Capture the cell that displays the provided text and extract its (x, y) central coordinate. 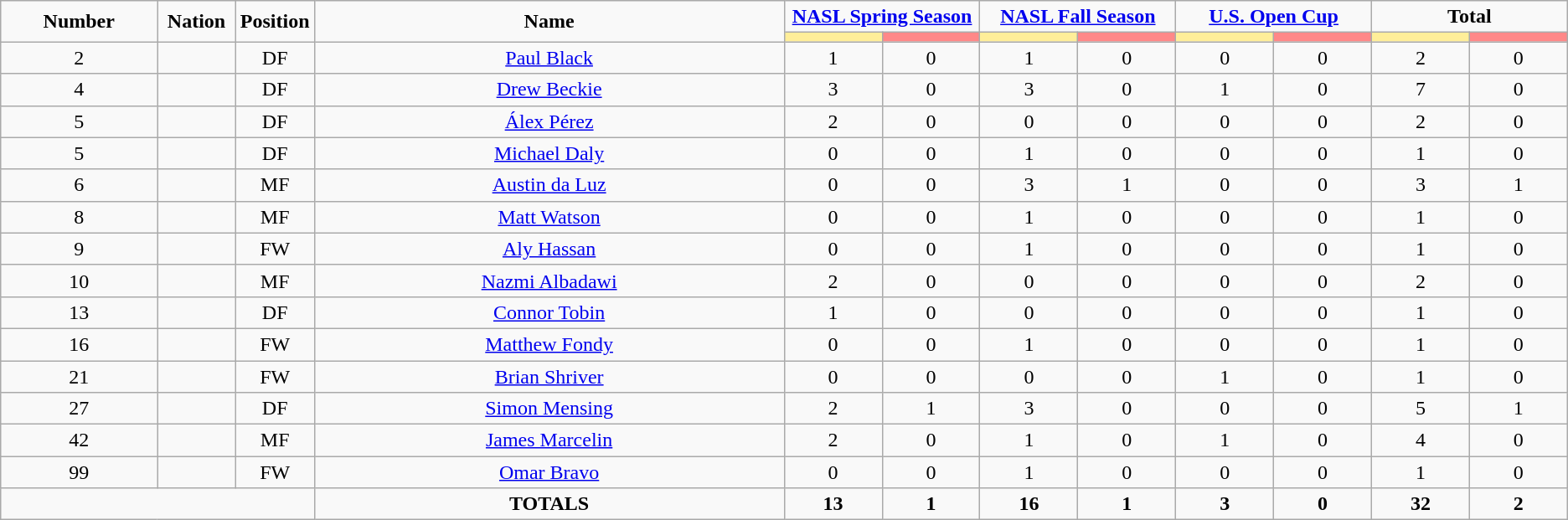
Austin da Luz (549, 185)
U.S. Open Cup (1274, 17)
Matthew Fondy (549, 344)
9 (79, 249)
Number (79, 22)
Position (275, 22)
Álex Pérez (549, 121)
NASL Spring Season (882, 17)
Paul Black (549, 58)
8 (79, 217)
Matt Watson (549, 217)
6 (79, 185)
TOTALS (549, 504)
Total (1469, 17)
Nation (197, 22)
Connor Tobin (549, 312)
10 (79, 281)
7 (1421, 90)
Nazmi Albadawi (549, 281)
27 (79, 409)
James Marcelin (549, 440)
Drew Beckie (549, 90)
Brian Shriver (549, 376)
Michael Daly (549, 153)
21 (79, 376)
32 (1421, 504)
Omar Bravo (549, 472)
Name (549, 22)
NASL Fall Season (1078, 17)
Simon Mensing (549, 409)
Aly Hassan (549, 249)
42 (79, 440)
99 (79, 472)
